Provide the (X, Y) coordinate of the cell's center where the given text is located.  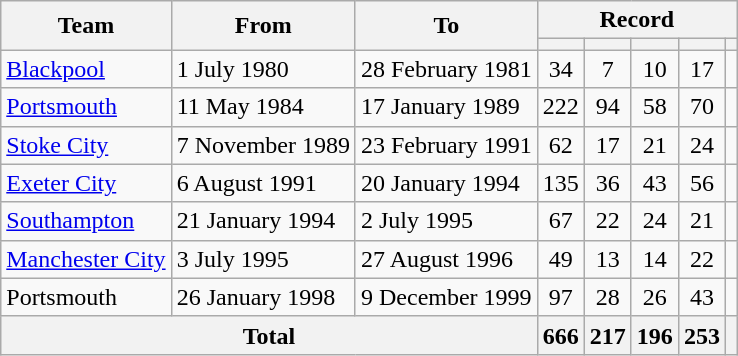
20 January 1994 (446, 183)
253 (702, 335)
10 (654, 69)
36 (608, 183)
Team (86, 26)
56 (702, 183)
1 July 1980 (263, 69)
6 August 1991 (263, 183)
135 (560, 183)
Southampton (86, 221)
70 (702, 107)
97 (560, 297)
2 July 1995 (446, 221)
17 January 1989 (446, 107)
21 January 1994 (263, 221)
67 (560, 221)
Blackpool (86, 69)
11 May 1984 (263, 107)
196 (654, 335)
26 (654, 297)
28 February 1981 (446, 69)
222 (560, 107)
13 (608, 259)
7 November 1989 (263, 145)
26 January 1998 (263, 297)
From (263, 26)
666 (560, 335)
94 (608, 107)
To (446, 26)
27 August 1996 (446, 259)
3 July 1995 (263, 259)
Exeter City (86, 183)
Manchester City (86, 259)
Total (269, 335)
62 (560, 145)
58 (654, 107)
23 February 1991 (446, 145)
49 (560, 259)
9 December 1999 (446, 297)
34 (560, 69)
7 (608, 69)
14 (654, 259)
Stoke City (86, 145)
28 (608, 297)
217 (608, 335)
Record (636, 20)
